Find where the given text appears and provide that cell's center as [x, y] coordinate. 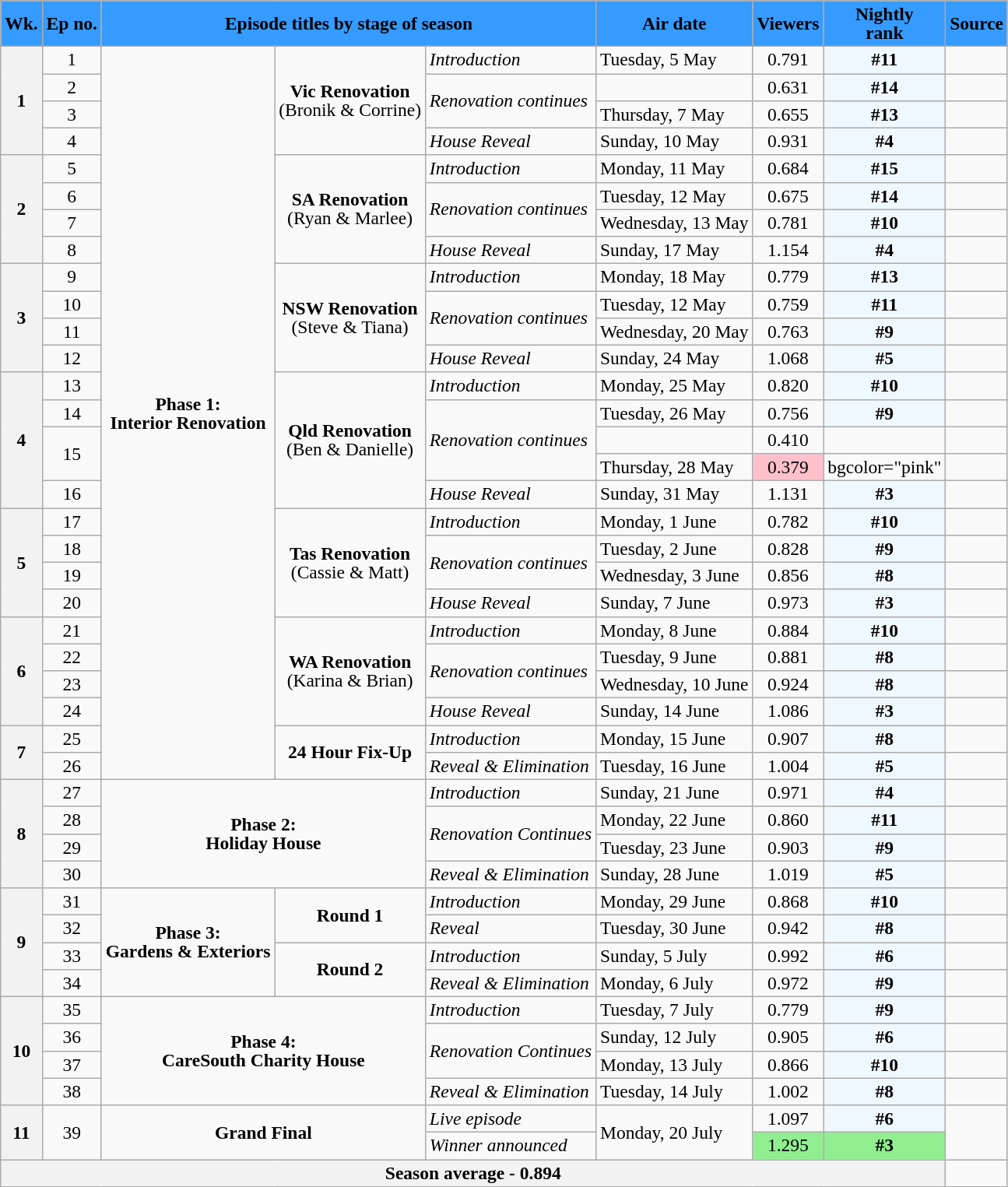
24 Hour Fix-Up [350, 752]
1.019 [788, 875]
36 [72, 1037]
Live episode [511, 1118]
Source [977, 23]
0.791 [788, 59]
1.002 [788, 1091]
Episode titles by stage of season [349, 23]
1.295 [788, 1146]
Sunday, 5 July [674, 956]
Grand Final [263, 1132]
Tas Renovation(Cassie & Matt) [350, 562]
Monday, 1 June [674, 522]
29 [72, 847]
16 [72, 493]
Wednesday, 13 May [674, 223]
Phase 2:Holiday House [263, 834]
31 [72, 901]
Wednesday, 20 May [674, 332]
1.154 [788, 249]
Thursday, 7 May [674, 114]
Phase 1: Interior Renovation [188, 413]
SA Renovation(Ryan & Marlee) [350, 209]
0.763 [788, 332]
32 [72, 928]
Qld Renovation(Ben & Danielle) [350, 440]
0.379 [788, 467]
Phase 3:Gardens & Exteriors [188, 942]
Wednesday, 10 June [674, 683]
Phase 4:CareSouth Charity House [263, 1051]
18 [72, 548]
26 [72, 766]
0.675 [788, 196]
Sunday, 31 May [674, 493]
1.068 [788, 358]
Sunday, 21 June [674, 792]
21 [72, 630]
Vic Renovation(Bronik & Corrine) [350, 100]
Season average - 0.894 [473, 1172]
1.131 [788, 493]
12 [72, 358]
Round 2 [350, 969]
WA Renovation(Karina & Brian) [350, 671]
0.942 [788, 928]
23 [72, 683]
Monday, 29 June [674, 901]
0.907 [788, 738]
Monday, 22 June [674, 820]
0.860 [788, 820]
Monday, 8 June [674, 630]
0.684 [788, 168]
0.856 [788, 576]
0.973 [788, 602]
Wk. [22, 23]
0.971 [788, 792]
Sunday, 24 May [674, 358]
0.866 [788, 1065]
17 [72, 522]
Monday, 15 June [674, 738]
Sunday, 12 July [674, 1037]
Sunday, 10 May [674, 142]
0.972 [788, 982]
Ep no. [72, 23]
Thursday, 28 May [674, 467]
0.631 [788, 87]
0.903 [788, 847]
Monday, 18 May [674, 277]
0.828 [788, 548]
0.992 [788, 956]
0.759 [788, 304]
Monday, 13 July [674, 1065]
Winner announced [511, 1146]
Sunday, 7 June [674, 602]
Tuesday, 7 July [674, 1010]
0.782 [788, 522]
0.905 [788, 1037]
Tuesday, 5 May [674, 59]
bgcolor="pink" [884, 467]
0.820 [788, 386]
NSW Renovation(Steve & Tiana) [350, 318]
14 [72, 413]
15 [72, 454]
Tuesday, 9 June [674, 657]
0.655 [788, 114]
Nightlyrank [884, 23]
1.004 [788, 766]
Monday, 25 May [674, 386]
Monday, 6 July [674, 982]
0.881 [788, 657]
Air date [674, 23]
Monday, 20 July [674, 1132]
Tuesday, 23 June [674, 847]
13 [72, 386]
33 [72, 956]
#15 [884, 168]
0.868 [788, 901]
Round 1 [350, 915]
28 [72, 820]
Monday, 11 May [674, 168]
Sunday, 14 June [674, 711]
0.756 [788, 413]
30 [72, 875]
Tuesday, 2 June [674, 548]
34 [72, 982]
35 [72, 1010]
1.086 [788, 711]
0.410 [788, 441]
Tuesday, 26 May [674, 413]
39 [72, 1132]
Reveal [511, 928]
38 [72, 1091]
Sunday, 17 May [674, 249]
Tuesday, 16 June [674, 766]
22 [72, 657]
37 [72, 1065]
25 [72, 738]
Sunday, 28 June [674, 875]
Tuesday, 30 June [674, 928]
27 [72, 792]
0.884 [788, 630]
Viewers [788, 23]
19 [72, 576]
20 [72, 602]
24 [72, 711]
0.931 [788, 142]
0.924 [788, 683]
1.097 [788, 1118]
0.781 [788, 223]
Tuesday, 14 July [674, 1091]
Wednesday, 3 June [674, 576]
